Return the [x, y] coordinate for the center point of the cell that contains the specified text.  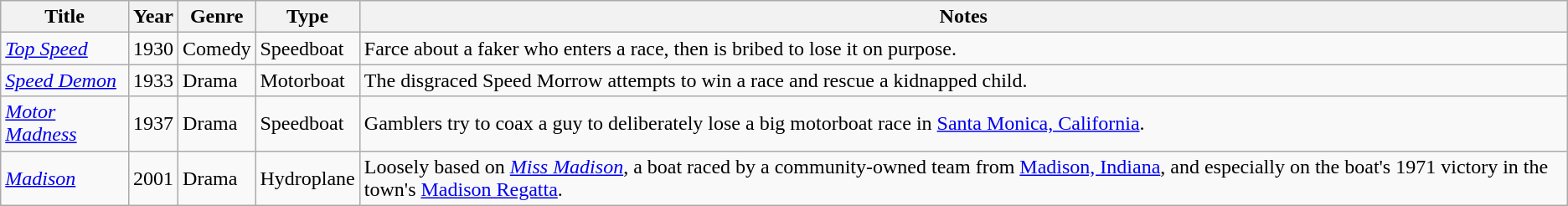
2001 [152, 178]
Motorboat [307, 80]
Hydroplane [307, 178]
Comedy [217, 49]
Type [307, 17]
Motor Madness [65, 124]
Top Speed [65, 49]
Madison [65, 178]
Notes [963, 17]
Year [152, 17]
Speed Demon [65, 80]
1930 [152, 49]
Gamblers try to coax a guy to deliberately lose a big motorboat race in Santa Monica, California. [963, 124]
Farce about a faker who enters a race, then is bribed to lose it on purpose. [963, 49]
Title [65, 17]
1933 [152, 80]
The disgraced Speed Morrow attempts to win a race and rescue a kidnapped child. [963, 80]
Genre [217, 17]
1937 [152, 124]
